Return (x, y) of the center of cell containing provided text 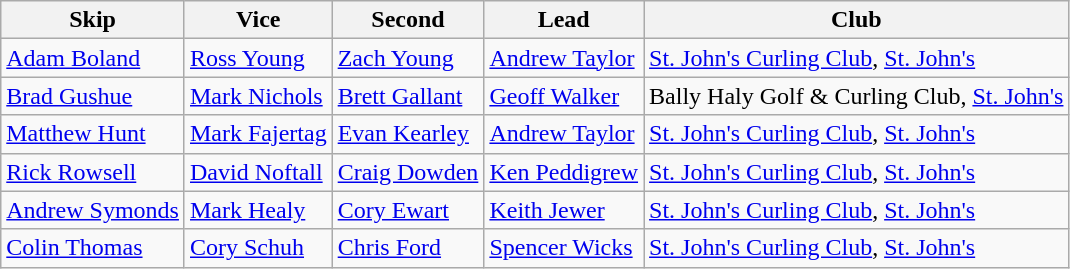
Brad Gushue (93, 96)
Ken Peddigrew (564, 172)
Ross Young (258, 58)
Keith Jewer (564, 210)
Zach Young (408, 58)
Club (856, 20)
Geoff Walker (564, 96)
Rick Rowsell (93, 172)
Bally Haly Golf & Curling Club, St. John's (856, 96)
Brett Gallant (408, 96)
Cory Ewart (408, 210)
Evan Kearley (408, 134)
Second (408, 20)
Spencer Wicks (564, 248)
Matthew Hunt (93, 134)
Andrew Symonds (93, 210)
Mark Nichols (258, 96)
Adam Boland (93, 58)
Chris Ford (408, 248)
Skip (93, 20)
Cory Schuh (258, 248)
Mark Fajertag (258, 134)
Colin Thomas (93, 248)
Vice (258, 20)
Mark Healy (258, 210)
David Noftall (258, 172)
Lead (564, 20)
Craig Dowden (408, 172)
